Return (x, y) of the center of cell containing provided text 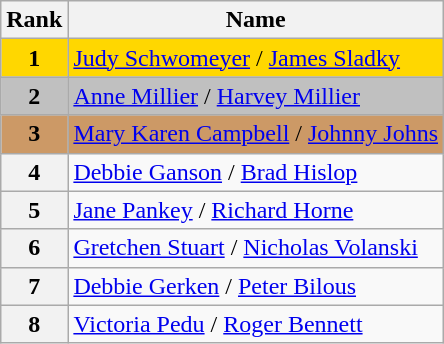
3 (34, 134)
6 (34, 248)
Jane Pankey / Richard Horne (256, 210)
5 (34, 210)
4 (34, 172)
2 (34, 96)
Victoria Pedu / Roger Bennett (256, 324)
Judy Schwomeyer / James Sladky (256, 58)
Debbie Gerken / Peter Bilous (256, 286)
Anne Millier / Harvey Millier (256, 96)
Mary Karen Campbell / Johnny Johns (256, 134)
Debbie Ganson / Brad Hislop (256, 172)
8 (34, 324)
Rank (34, 20)
1 (34, 58)
7 (34, 286)
Name (256, 20)
Gretchen Stuart / Nicholas Volanski (256, 248)
